Provide the (x, y) coordinate of the cell's center where the given text is located.  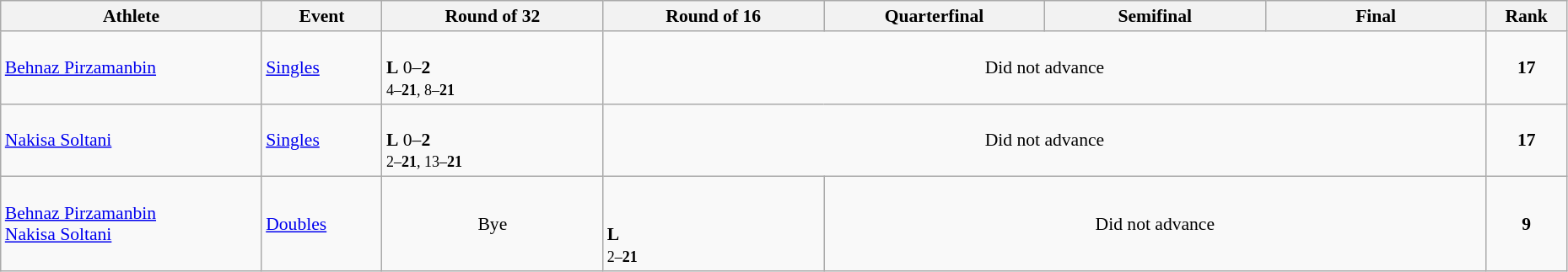
9 (1527, 224)
Behnaz PirzamanbinNakisa Soltani (132, 224)
Semifinal (1155, 16)
Round of 16 (714, 16)
Quarterfinal (935, 16)
Behnaz Pirzamanbin (132, 67)
Rank (1527, 16)
Athlete (132, 16)
L 0–24–21, 8–21 (493, 67)
Final (1376, 16)
L 0–22–21, 13–21 (493, 140)
Bye (493, 224)
Round of 32 (493, 16)
L 2–21 (714, 224)
Event (322, 16)
Nakisa Soltani (132, 140)
Doubles (322, 224)
